Search for the cell housing the specified text and yield its (X, Y) center coordinate. 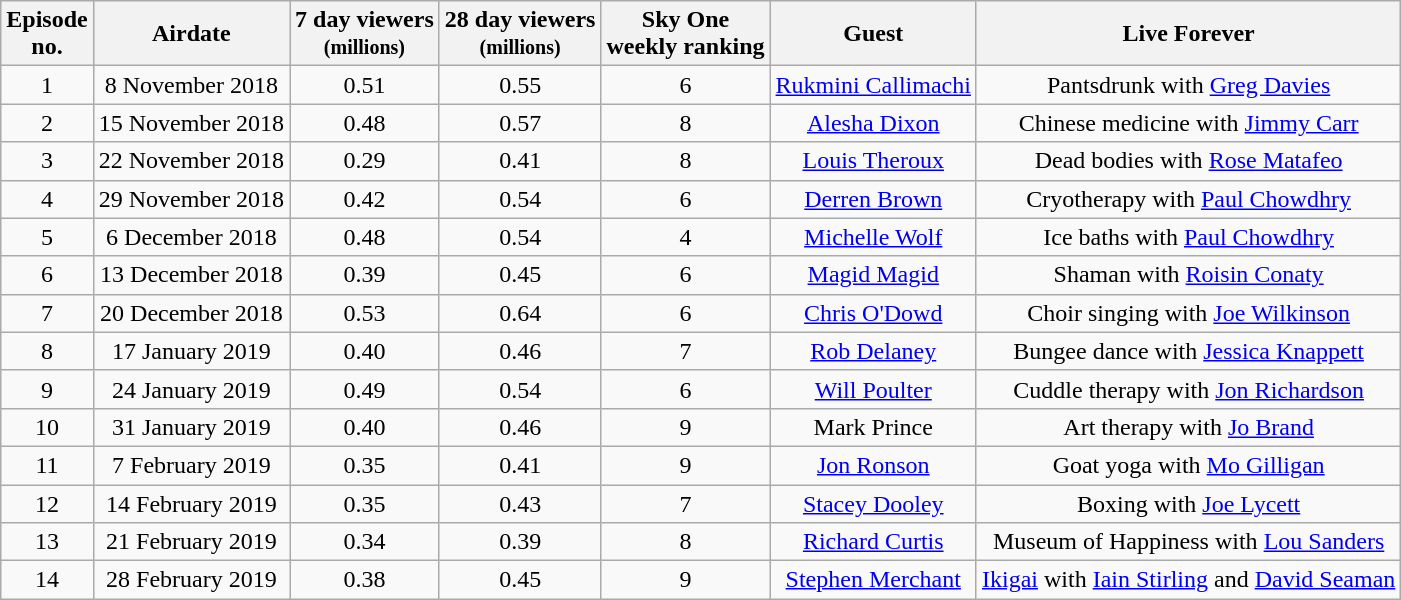
0.38 (365, 580)
6 December 2018 (191, 237)
Richard Curtis (873, 542)
Cuddle therapy with Jon Richardson (1188, 389)
Cryotherapy with Paul Chowdhry (1188, 199)
0.34 (365, 542)
Live Forever (1188, 34)
22 November 2018 (191, 161)
28 February 2019 (191, 580)
Ice baths with Paul Chowdhry (1188, 237)
Stacey Dooley (873, 503)
0.55 (520, 85)
Jon Ronson (873, 465)
Bungee dance with Jessica Knappett (1188, 351)
Michelle Wolf (873, 237)
Chinese medicine with Jimmy Carr (1188, 123)
Will Poulter (873, 389)
Louis Theroux (873, 161)
7 day viewers(millions) (365, 34)
Episodeno. (47, 34)
29 November 2018 (191, 199)
17 January 2019 (191, 351)
7 February 2019 (191, 465)
Rob Delaney (873, 351)
Mark Prince (873, 427)
Magid Magid (873, 275)
Goat yoga with Mo Gilligan (1188, 465)
Guest (873, 34)
Pantsdrunk with Greg Davies (1188, 85)
13 December 2018 (191, 275)
Ikigai with Iain Stirling and David Seaman (1188, 580)
5 (47, 237)
28 day viewers(millions) (520, 34)
Derren Brown (873, 199)
Alesha Dixon (873, 123)
Rukmini Callimachi (873, 85)
12 (47, 503)
8 November 2018 (191, 85)
0.51 (365, 85)
2 (47, 123)
13 (47, 542)
0.42 (365, 199)
Boxing with Joe Lycett (1188, 503)
0.49 (365, 389)
21 February 2019 (191, 542)
0.29 (365, 161)
31 January 2019 (191, 427)
Airdate (191, 34)
0.53 (365, 313)
14 (47, 580)
0.43 (520, 503)
Art therapy with Jo Brand (1188, 427)
Stephen Merchant (873, 580)
0.57 (520, 123)
11 (47, 465)
14 February 2019 (191, 503)
0.64 (520, 313)
10 (47, 427)
Shaman with Roisin Conaty (1188, 275)
15 November 2018 (191, 123)
Sky Oneweekly ranking (686, 34)
Choir singing with Joe Wilkinson (1188, 313)
Museum of Happiness with Lou Sanders (1188, 542)
24 January 2019 (191, 389)
3 (47, 161)
Dead bodies with Rose Matafeo (1188, 161)
1 (47, 85)
Chris O'Dowd (873, 313)
20 December 2018 (191, 313)
